Provide the [X, Y] coordinate of the cell's center where the given text is located.  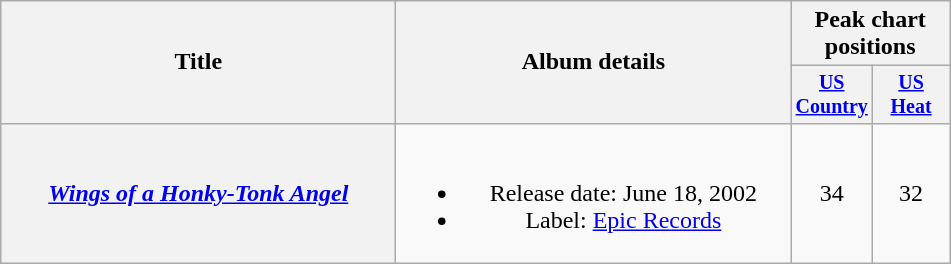
US Country [832, 94]
US Heat [912, 94]
Peak chartpositions [870, 34]
32 [912, 193]
Album details [594, 62]
34 [832, 193]
Title [198, 62]
Release date: June 18, 2002Label: Epic Records [594, 193]
Wings of a Honky-Tonk Angel [198, 193]
